Return [x, y] of the center of cell containing provided text 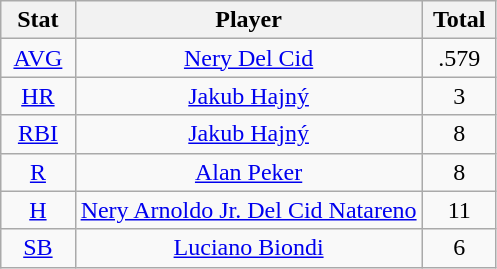
RBI [38, 134]
Nery Arnoldo Jr. Del Cid Natareno [248, 210]
.579 [459, 58]
Alan Peker [248, 172]
3 [459, 96]
R [38, 172]
Luciano Biondi [248, 248]
6 [459, 248]
Stat [38, 20]
Nery Del Cid [248, 58]
Player [248, 20]
HR [38, 96]
11 [459, 210]
Total [459, 20]
H [38, 210]
SB [38, 248]
AVG [38, 58]
